Output the (X, Y) coordinate of the center of the cell containing the given text.  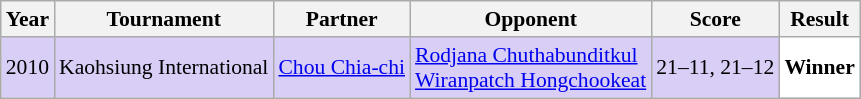
Year (28, 19)
Kaohsiung International (164, 68)
Opponent (530, 19)
Tournament (164, 19)
21–11, 21–12 (715, 68)
Partner (342, 19)
Result (820, 19)
Score (715, 19)
Winner (820, 68)
2010 (28, 68)
Chou Chia-chi (342, 68)
Rodjana Chuthabunditkul Wiranpatch Hongchookeat (530, 68)
